Detect which cell encompasses the target text, then output its [x, y] center coordinate. 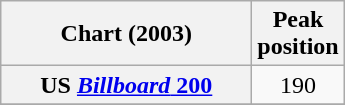
US Billboard 200 [126, 85]
Chart (2003) [126, 34]
Peakposition [298, 34]
190 [298, 85]
